Detect which cell encompasses the target text, then output its [x, y] center coordinate. 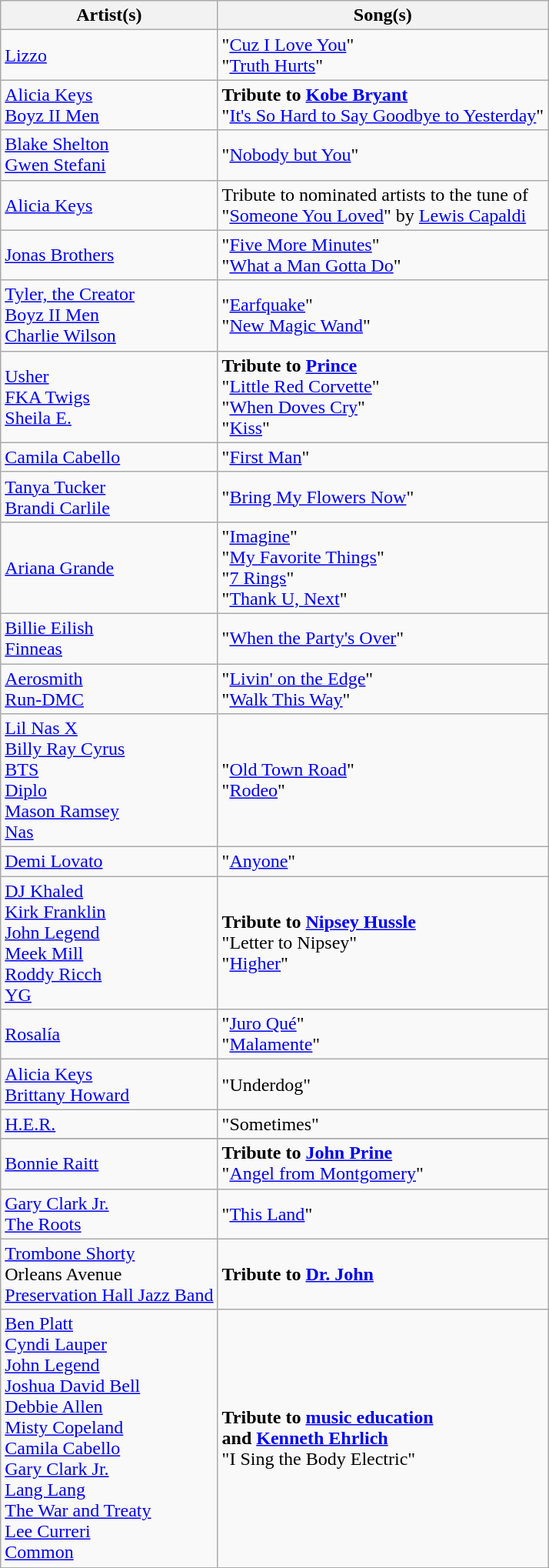
"Five More Minutes""What a Man Gotta Do" [383, 255]
Rosalía [109, 1034]
Blake SheltonGwen Stefani [109, 155]
"Sometimes" [383, 1124]
Gary Clark Jr.The Roots [109, 1214]
"Old Town Road""Rodeo" [383, 780]
Lil Nas XBilly Ray CyrusBTSDiploMason RamseyNas [109, 780]
"Cuz I Love You""Truth Hurts" [383, 55]
Tanya TuckerBrandi Carlile [109, 497]
Tyler, the CreatorBoyz II MenCharlie Wilson [109, 315]
Ben PlattCyndi LauperJohn LegendJoshua David BellDebbie AllenMisty CopelandCamila CabelloGary Clark Jr.Lang LangThe War and TreatyLee CurreriCommon [109, 1439]
"Nobody but You" [383, 155]
Tribute to John Prine"Angel from Montgomery" [383, 1163]
"Earfquake""New Magic Wand" [383, 315]
DJ KhaledKirk FranklinJohn LegendMeek MillRoddy RicchYG [109, 943]
Tribute to Prince"Little Red Corvette""When Doves Cry""Kiss" [383, 397]
"Anyone" [383, 862]
Tribute to Nipsey Hussle"Letter to Nipsey""Higher" [383, 943]
Camila Cabello [109, 457]
Billie EilishFinneas [109, 639]
Demi Lovato [109, 862]
AerosmithRun-DMC [109, 688]
H.E.R. [109, 1124]
Artist(s) [109, 15]
UsherFKA TwigsSheila E. [109, 397]
Alicia KeysBrittany Howard [109, 1085]
Tribute to nominated artists to the tune of"Someone You Loved" by Lewis Capaldi [383, 205]
"First Man" [383, 457]
"This Land" [383, 1214]
"Imagine""My Favorite Things""7 Rings""Thank U, Next" [383, 568]
"Underdog" [383, 1085]
Bonnie Raitt [109, 1163]
Tribute to Kobe Bryant"It's So Hard to Say Goodbye to Yesterday" [383, 105]
"When the Party's Over" [383, 639]
"Bring My Flowers Now" [383, 497]
"Livin' on the Edge""Walk This Way" [383, 688]
"Juro Qué""Malamente" [383, 1034]
Alicia Keys [109, 205]
Lizzo [109, 55]
Ariana Grande [109, 568]
Tribute to Dr. John [383, 1274]
Trombone ShortyOrleans AvenuePreservation Hall Jazz Band [109, 1274]
Jonas Brothers [109, 255]
Alicia KeysBoyz II Men [109, 105]
Song(s) [383, 15]
Tribute to music education and Kenneth Ehrlich"I Sing the Body Electric" [383, 1439]
